Search for the cell housing the specified text and yield its (x, y) center coordinate. 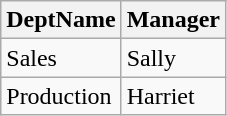
DeptName (61, 20)
Sally (173, 58)
Manager (173, 20)
Sales (61, 58)
Production (61, 96)
Harriet (173, 96)
